Identify which cell holds the provided text, then report its [x, y] central coordinate. 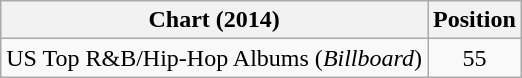
US Top R&B/Hip-Hop Albums (Billboard) [214, 58]
55 [475, 58]
Chart (2014) [214, 20]
Position [475, 20]
